Return the [x, y] coordinate for the center point of the cell that contains the specified text.  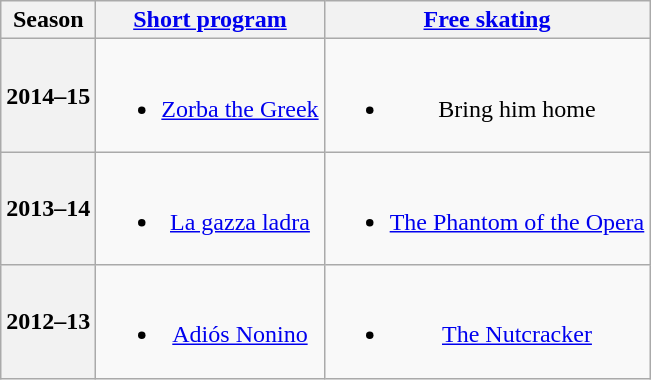
The Phantom of the Opera [487, 208]
Bring him home [487, 96]
2013–14 [48, 208]
La gazza ladra [210, 208]
Zorba the Greek [210, 96]
Free skating [487, 20]
Short program [210, 20]
2014–15 [48, 96]
Adiós Nonino [210, 322]
Season [48, 20]
The Nutcracker [487, 322]
2012–13 [48, 322]
